Locate the cell with the specified text and output its (x, y) center coordinate. 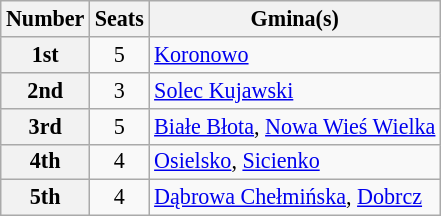
Number (46, 18)
Solec Kujawski (295, 90)
3 (120, 90)
Dąbrowa Chełmińska, Dobrcz (295, 198)
Koronowo (295, 54)
Seats (120, 18)
2nd (46, 90)
4th (46, 162)
3rd (46, 126)
Gmina(s) (295, 18)
Osielsko, Sicienko (295, 162)
1st (46, 54)
Białe Błota, Nowa Wieś Wielka (295, 126)
5th (46, 198)
